Detect which cell encompasses the target text, then output its (X, Y) center coordinate. 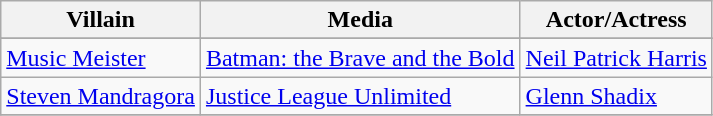
Music Meister (101, 58)
Batman: the Brave and the Bold (360, 58)
Villain (101, 20)
Steven Mandragora (101, 96)
Neil Patrick Harris (616, 58)
Glenn Shadix (616, 96)
Actor/Actress (616, 20)
Media (360, 20)
Justice League Unlimited (360, 96)
